Determine the [x, y] coordinate at the center of the cell enclosing the given text.  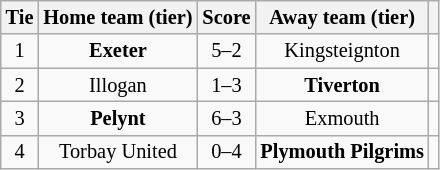
1–3 [226, 85]
5–2 [226, 51]
0–4 [226, 152]
Score [226, 17]
Tie [20, 17]
Torbay United [118, 152]
Exeter [118, 51]
Plymouth Pilgrims [342, 152]
1 [20, 51]
Illogan [118, 85]
Away team (tier) [342, 17]
Exmouth [342, 118]
Pelynt [118, 118]
2 [20, 85]
Tiverton [342, 85]
3 [20, 118]
4 [20, 152]
Home team (tier) [118, 17]
6–3 [226, 118]
Kingsteignton [342, 51]
